Provide the (X, Y) coordinate of the cell's center where the given text is located.  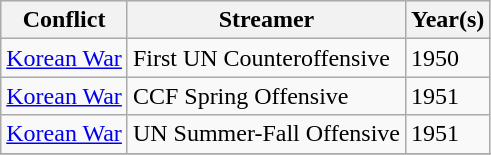
UN Summer-Fall Offensive (266, 134)
Conflict (64, 20)
First UN Counteroffensive (266, 58)
Streamer (266, 20)
Year(s) (447, 20)
1950 (447, 58)
CCF Spring Offensive (266, 96)
